Search for the cell housing the specified text and yield its [x, y] center coordinate. 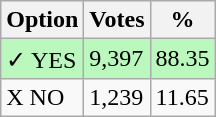
11.65 [182, 97]
9,397 [117, 59]
✓ YES [42, 59]
X NO [42, 97]
1,239 [117, 97]
Votes [117, 20]
88.35 [182, 59]
Option [42, 20]
% [182, 20]
